Return the [x, y] coordinate for the center point of the cell that contains the specified text.  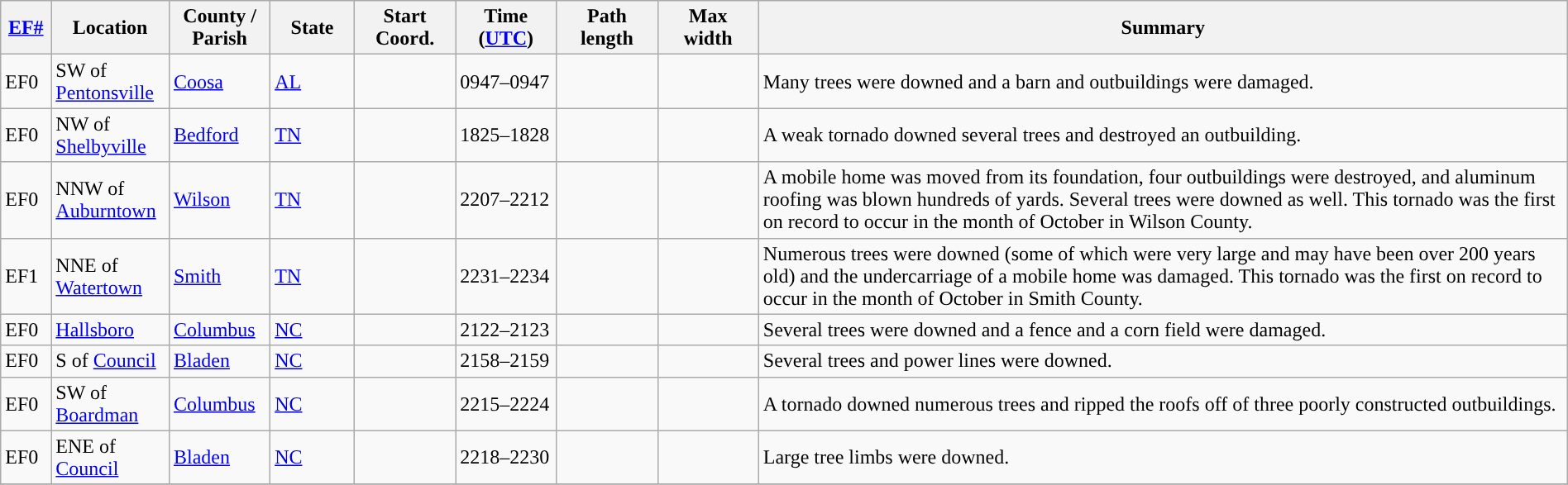
State [313, 28]
2122–2123 [506, 330]
2207–2212 [506, 200]
S of Council [111, 361]
A weak tornado downed several trees and destroyed an outbuilding. [1163, 136]
Start Coord. [404, 28]
1825–1828 [506, 136]
AL [313, 81]
Bedford [219, 136]
NNE of Watertown [111, 276]
2215–2224 [506, 403]
Smith [219, 276]
2158–2159 [506, 361]
NW of Shelbyville [111, 136]
Hallsboro [111, 330]
County / Parish [219, 28]
SW of Boardman [111, 403]
Wilson [219, 200]
Large tree limbs were downed. [1163, 458]
Summary [1163, 28]
2218–2230 [506, 458]
Several trees and power lines were downed. [1163, 361]
Location [111, 28]
SW of Pentonsville [111, 81]
Time (UTC) [506, 28]
Several trees were downed and a fence and a corn field were damaged. [1163, 330]
2231–2234 [506, 276]
Coosa [219, 81]
EF# [26, 28]
A tornado downed numerous trees and ripped the roofs off of three poorly constructed outbuildings. [1163, 403]
NNW of Auburntown [111, 200]
0947–0947 [506, 81]
Many trees were downed and a barn and outbuildings were damaged. [1163, 81]
Path length [607, 28]
Max width [708, 28]
ENE of Council [111, 458]
EF1 [26, 276]
